Provide the (x, y) coordinate of the cell's center where the given text is located.  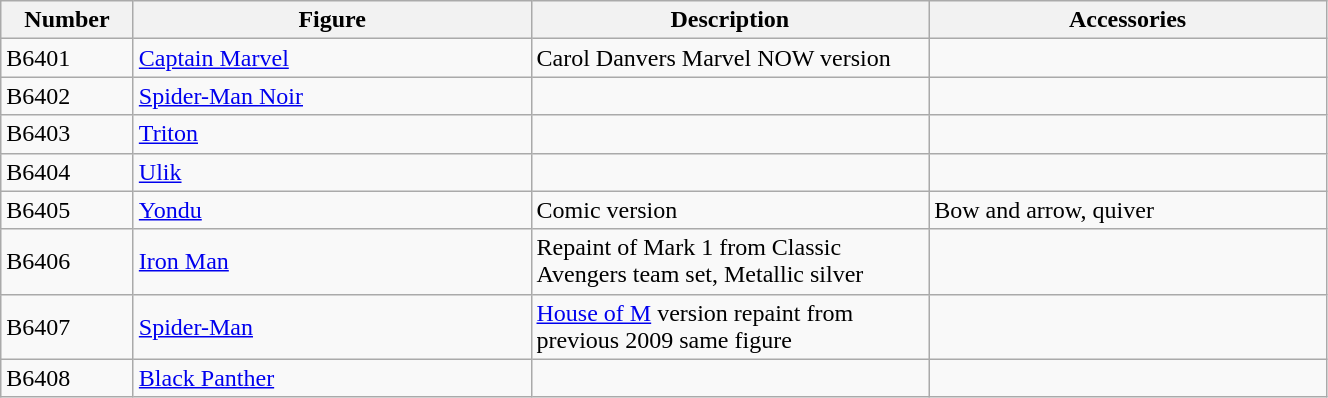
Comic version (730, 210)
Iron Man (332, 262)
B6405 (68, 210)
B6402 (68, 96)
Spider-Man (332, 326)
Ulik (332, 172)
House of M version repaint from previous 2009 same figure (730, 326)
Number (68, 20)
Description (730, 20)
Repaint of Mark 1 from Classic Avengers team set, Metallic silver (730, 262)
Black Panther (332, 378)
Captain Marvel (332, 58)
Accessories (1128, 20)
Yondu (332, 210)
Carol Danvers Marvel NOW version (730, 58)
Triton (332, 134)
B6403 (68, 134)
B6407 (68, 326)
B6401 (68, 58)
Spider-Man Noir (332, 96)
B6406 (68, 262)
B6408 (68, 378)
Figure (332, 20)
Bow and arrow, quiver (1128, 210)
B6404 (68, 172)
